Search for the cell housing the specified text and yield its [X, Y] center coordinate. 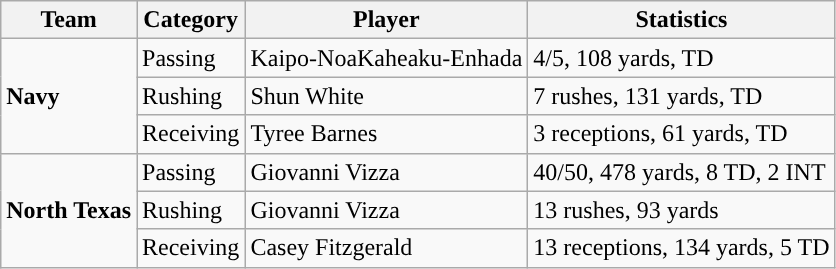
Casey Fitzgerald [386, 248]
Team [69, 20]
Statistics [682, 20]
13 receptions, 134 yards, 5 TD [682, 248]
3 receptions, 61 yards, TD [682, 134]
Navy [69, 96]
13 rushes, 93 yards [682, 210]
Category [190, 20]
7 rushes, 131 yards, TD [682, 96]
Kaipo-NoaKaheaku-Enhada [386, 58]
North Texas [69, 210]
Player [386, 20]
4/5, 108 yards, TD [682, 58]
40/50, 478 yards, 8 TD, 2 INT [682, 172]
Shun White [386, 96]
Tyree Barnes [386, 134]
